Determine the [x, y] coordinate at the center of the cell enclosing the given text.  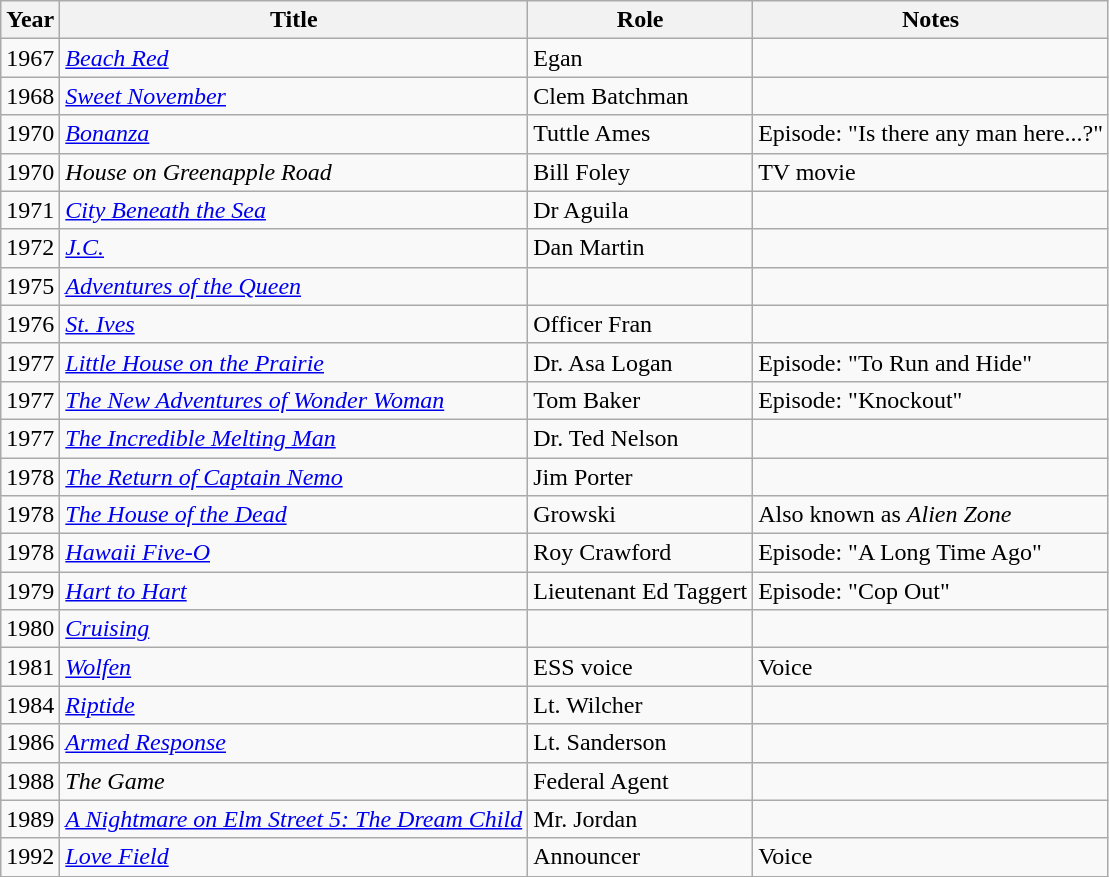
1972 [30, 248]
Lieutenant Ed Taggert [640, 591]
1979 [30, 591]
1967 [30, 58]
Episode: "To Run and Hide" [931, 362]
Sweet November [294, 96]
Notes [931, 20]
Episode: "A Long Time Ago" [931, 553]
1988 [30, 781]
Love Field [294, 857]
J.C. [294, 248]
Lt. Wilcher [640, 705]
Year [30, 20]
Jim Porter [640, 477]
Armed Response [294, 743]
1976 [30, 324]
Mr. Jordan [640, 819]
Wolfen [294, 667]
The New Adventures of Wonder Woman [294, 400]
The House of the Dead [294, 515]
Egan [640, 58]
Tom Baker [640, 400]
1989 [30, 819]
Clem Batchman [640, 96]
Title [294, 20]
1984 [30, 705]
Little House on the Prairie [294, 362]
Episode: "Is there any man here...?" [931, 134]
Lt. Sanderson [640, 743]
The Game [294, 781]
Beach Red [294, 58]
Adventures of the Queen [294, 286]
Roy Crawford [640, 553]
TV movie [931, 172]
Role [640, 20]
Dr. Ted Nelson [640, 438]
Dan Martin [640, 248]
Bill Foley [640, 172]
Announcer [640, 857]
1968 [30, 96]
Officer Fran [640, 324]
Federal Agent [640, 781]
Riptide [294, 705]
Cruising [294, 629]
ESS voice [640, 667]
1971 [30, 210]
Dr. Asa Logan [640, 362]
1975 [30, 286]
The Return of Captain Nemo [294, 477]
Bonanza [294, 134]
Hart to Hart [294, 591]
1980 [30, 629]
Dr Aguila [640, 210]
1981 [30, 667]
The Incredible Melting Man [294, 438]
Episode: "Knockout" [931, 400]
Hawaii Five-O [294, 553]
Also known as Alien Zone [931, 515]
A Nightmare on Elm Street 5: The Dream Child [294, 819]
Tuttle Ames [640, 134]
1986 [30, 743]
Episode: "Cop Out" [931, 591]
City Beneath the Sea [294, 210]
House on Greenapple Road [294, 172]
St. Ives [294, 324]
Growski [640, 515]
1992 [30, 857]
